For the text-containing cell, return its midpoint in [X, Y] coordinate format. 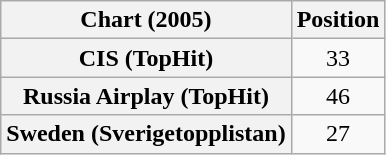
27 [338, 134]
Sweden (Sverigetopplistan) [146, 134]
CIS (TopHit) [146, 58]
Russia Airplay (TopHit) [146, 96]
Position [338, 20]
33 [338, 58]
46 [338, 96]
Chart (2005) [146, 20]
